Provide the (x, y) coordinate of the cell's center where the given text is located.  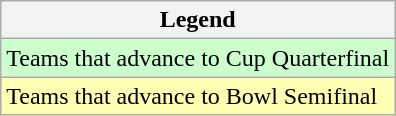
Teams that advance to Cup Quarterfinal (198, 58)
Teams that advance to Bowl Semifinal (198, 96)
Legend (198, 20)
